Extract the (x, y) coordinate from the center of the cell holding the provided text.  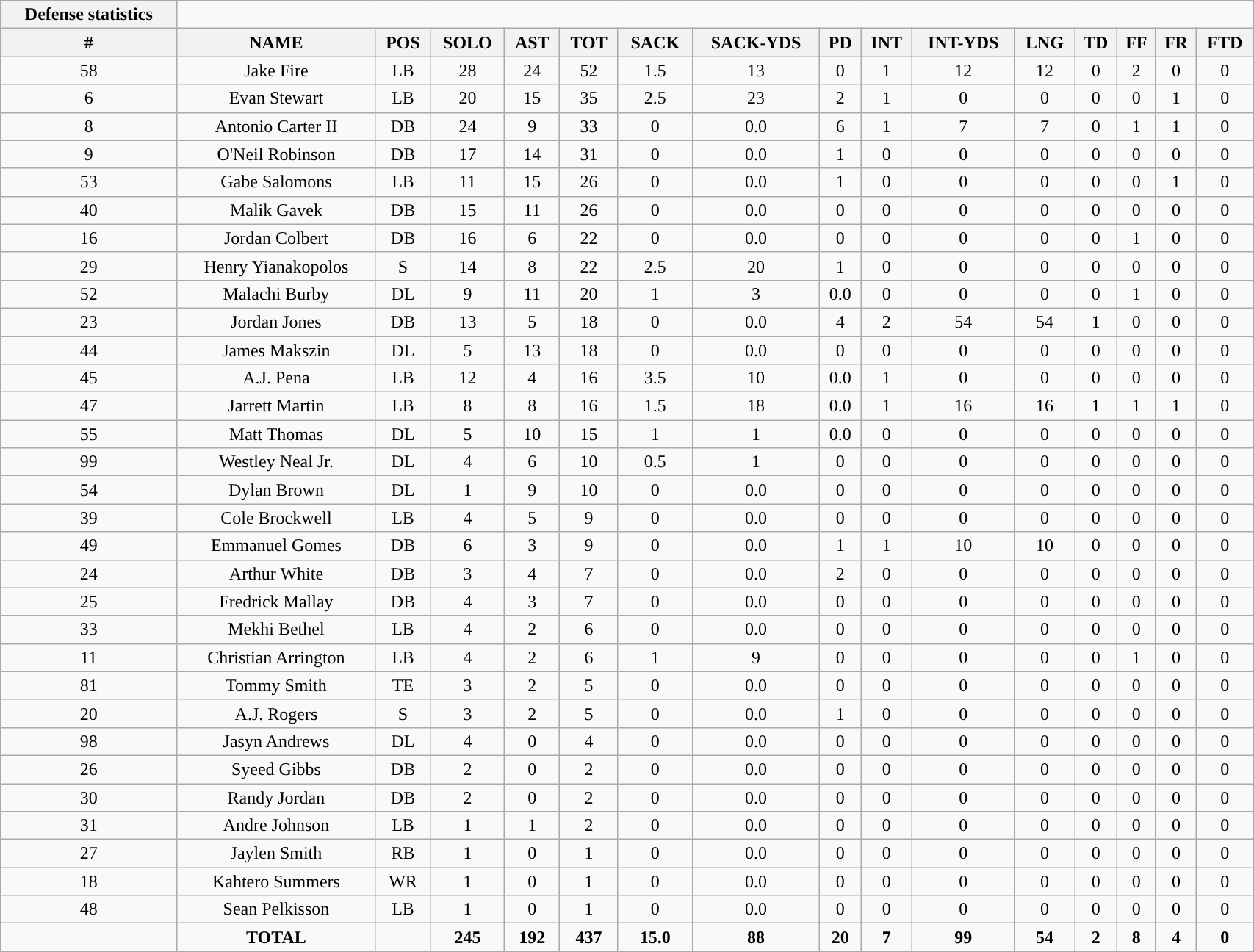
3.5 (655, 378)
Andre Johnson (276, 826)
192 (532, 937)
FF (1136, 43)
A.J. Rogers (276, 713)
53 (89, 182)
88 (756, 937)
INT-YDS (964, 43)
Jordan Jones (276, 322)
Syeed Gibbs (276, 769)
AST (532, 43)
Arthur White (276, 574)
17 (467, 154)
LNG (1045, 43)
39 (89, 518)
98 (89, 741)
Henry Yianakopolos (276, 266)
Mekhi Bethel (276, 630)
INT (887, 43)
SOLO (467, 43)
FTD (1225, 43)
PD (840, 43)
28 (467, 71)
Kahtero Summers (276, 881)
49 (89, 546)
15.0 (655, 937)
55 (89, 434)
Evan Stewart (276, 98)
Malachi Burby (276, 294)
45 (89, 378)
Jake Fire (276, 71)
47 (89, 406)
25 (89, 602)
Sean Pelkisson (276, 909)
44 (89, 350)
30 (89, 797)
Cole Brockwell (276, 518)
WR (403, 881)
James Makszin (276, 350)
SACK (655, 43)
Matt Thomas (276, 434)
81 (89, 685)
Dylan Brown (276, 490)
29 (89, 266)
O'Neil Robinson (276, 154)
Fredrick Mallay (276, 602)
Defense statistics (89, 15)
# (89, 43)
TOTAL (276, 937)
27 (89, 854)
A.J. Pena (276, 378)
Westley Neal Jr. (276, 462)
NAME (276, 43)
Gabe Salomons (276, 182)
TE (403, 685)
Jarrett Martin (276, 406)
58 (89, 71)
TOT (589, 43)
437 (589, 937)
Christian Arrington (276, 657)
Tommy Smith (276, 685)
SACK-YDS (756, 43)
Malik Gavek (276, 210)
TD (1096, 43)
35 (589, 98)
RB (403, 854)
Jordan Colbert (276, 238)
48 (89, 909)
Antonio Carter II (276, 126)
Jasyn Andrews (276, 741)
FR (1176, 43)
Emmanuel Gomes (276, 546)
POS (403, 43)
Randy Jordan (276, 797)
40 (89, 210)
0.5 (655, 462)
Jaylen Smith (276, 854)
245 (467, 937)
